Find where the given text appears and provide that cell's center as [x, y] coordinate. 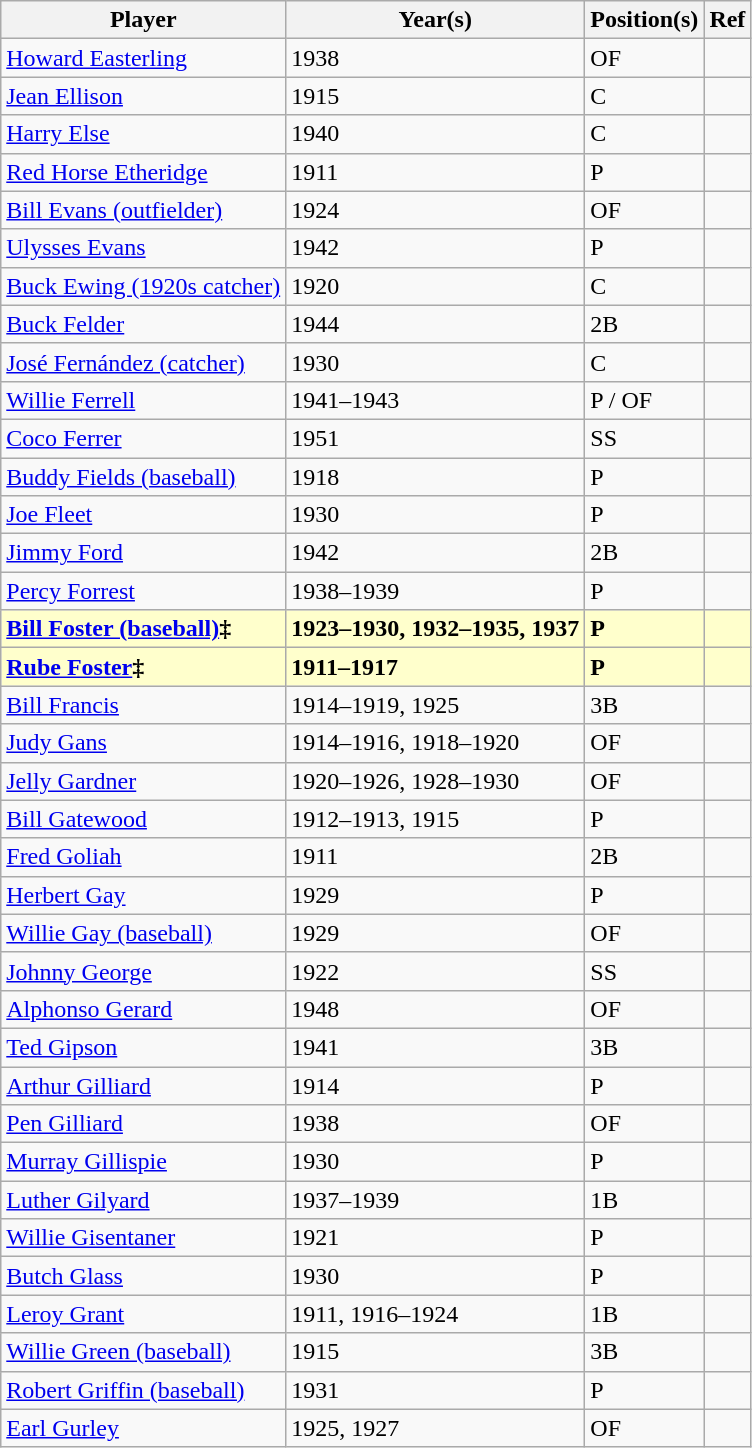
Pen Gilliard [144, 1124]
Ted Gipson [144, 1047]
Luther Gilyard [144, 1200]
Bill Francis [144, 705]
1937–1939 [436, 1200]
José Fernández (catcher) [144, 362]
Year(s) [436, 20]
Percy Forrest [144, 591]
Butch Glass [144, 1276]
Harry Else [144, 134]
Coco Ferrer [144, 438]
1944 [436, 324]
Johnny George [144, 971]
Earl Gurley [144, 1428]
Bill Foster (baseball)‡ [144, 629]
Ulysses Evans [144, 248]
1924 [436, 210]
Herbert Gay [144, 895]
Willie Green (baseball) [144, 1352]
Buck Felder [144, 324]
1914–1919, 1925 [436, 705]
Jelly Gardner [144, 781]
Buck Ewing (1920s catcher) [144, 286]
Bill Gatewood [144, 819]
Jimmy Ford [144, 553]
1921 [436, 1238]
Buddy Fields (baseball) [144, 477]
Willie Gay (baseball) [144, 933]
1922 [436, 971]
1911, 1916–1924 [436, 1314]
1948 [436, 1009]
Arthur Gilliard [144, 1085]
Jean Ellison [144, 96]
Red Horse Etheridge [144, 172]
Bill Evans (outfielder) [144, 210]
1918 [436, 477]
Leroy Grant [144, 1314]
1938–1939 [436, 591]
1914–1916, 1918–1920 [436, 743]
Judy Gans [144, 743]
1940 [436, 134]
Alphonso Gerard [144, 1009]
Fred Goliah [144, 857]
Robert Griffin (baseball) [144, 1390]
Position(s) [644, 20]
Joe Fleet [144, 515]
P / OF [644, 400]
Player [144, 20]
1920–1926, 1928–1930 [436, 781]
1931 [436, 1390]
Willie Gisentaner [144, 1238]
Rube Foster‡ [144, 667]
1941–1943 [436, 400]
1923–1930, 1932–1935, 1937 [436, 629]
1925, 1927 [436, 1428]
1911–1917 [436, 667]
1920 [436, 286]
1912–1913, 1915 [436, 819]
1941 [436, 1047]
1951 [436, 438]
Willie Ferrell [144, 400]
Howard Easterling [144, 58]
Murray Gillispie [144, 1162]
1914 [436, 1085]
Ref [728, 20]
